Provide the (X, Y) coordinate of the cell's center where the given text is located.  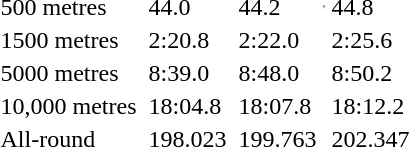
8:39.0 (188, 73)
18:07.8 (278, 106)
8:48.0 (278, 73)
2:22.0 (278, 40)
2:20.8 (188, 40)
18:04.8 (188, 106)
